Determine the (x, y) coordinate at the center of the cell enclosing the given text.  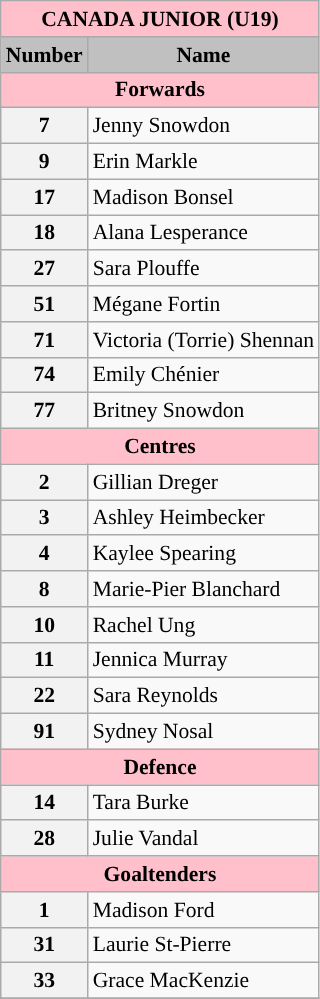
74 (44, 375)
Forwards (160, 90)
Gillian Dreger (204, 482)
Name (204, 55)
10 (44, 625)
CANADA JUNIOR (U19) (160, 19)
33 (44, 981)
51 (44, 304)
Tara Burke (204, 803)
Alana Lesperance (204, 233)
8 (44, 589)
Jennica Murray (204, 660)
Madison Ford (204, 910)
Britney Snowdon (204, 411)
Victoria (Torrie) Shennan (204, 340)
18 (44, 233)
27 (44, 269)
71 (44, 340)
31 (44, 945)
Defence (160, 767)
Julie Vandal (204, 839)
1 (44, 910)
17 (44, 197)
Emily Chénier (204, 375)
7 (44, 126)
Grace MacKenzie (204, 981)
Laurie St-Pierre (204, 945)
4 (44, 554)
Rachel Ung (204, 625)
91 (44, 732)
Number (44, 55)
Ashley Heimbecker (204, 518)
Madison Bonsel (204, 197)
22 (44, 696)
Sara Reynolds (204, 696)
Centres (160, 447)
Sara Plouffe (204, 269)
3 (44, 518)
Sydney Nosal (204, 732)
Jenny Snowdon (204, 126)
Marie-Pier Blanchard (204, 589)
77 (44, 411)
Goaltenders (160, 874)
Kaylee Spearing (204, 554)
14 (44, 803)
9 (44, 162)
Erin Markle (204, 162)
11 (44, 660)
Mégane Fortin (204, 304)
28 (44, 839)
2 (44, 482)
